Capture the cell that displays the provided text and extract its (X, Y) central coordinate. 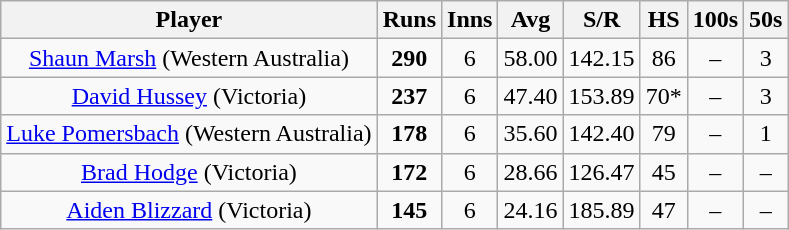
1 (766, 134)
178 (409, 134)
153.89 (602, 96)
142.15 (602, 58)
Player (189, 20)
70* (664, 96)
Shaun Marsh (Western Australia) (189, 58)
185.89 (602, 210)
David Hussey (Victoria) (189, 96)
HS (664, 20)
290 (409, 58)
237 (409, 96)
58.00 (530, 58)
172 (409, 172)
Luke Pomersbach (Western Australia) (189, 134)
145 (409, 210)
47 (664, 210)
142.40 (602, 134)
28.66 (530, 172)
100s (715, 20)
35.60 (530, 134)
45 (664, 172)
79 (664, 134)
Runs (409, 20)
126.47 (602, 172)
Aiden Blizzard (Victoria) (189, 210)
Brad Hodge (Victoria) (189, 172)
S/R (602, 20)
Inns (470, 20)
24.16 (530, 210)
Avg (530, 20)
50s (766, 20)
86 (664, 58)
47.40 (530, 96)
